Return (x, y) of the center of cell containing provided text 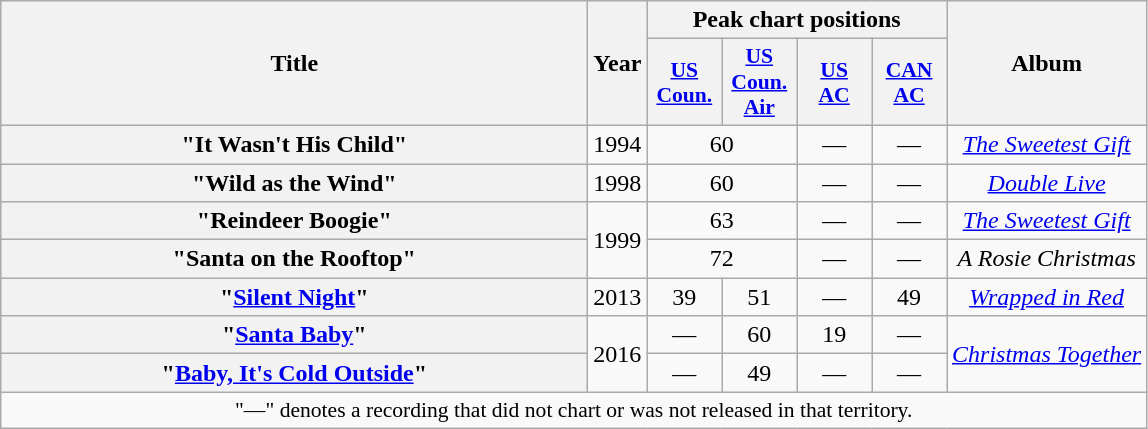
1999 (618, 240)
2016 (618, 354)
"It Wasn't His Child" (294, 144)
1994 (618, 144)
39 (684, 297)
"Santa on the Rooftop" (294, 259)
Year (618, 64)
51 (760, 297)
2013 (618, 297)
A Rosie Christmas (1046, 259)
USCoun.Air (760, 82)
Christmas Together (1046, 354)
"Reindeer Boogie" (294, 221)
Double Live (1046, 183)
Peak chart positions (797, 20)
63 (722, 221)
19 (834, 335)
USCoun. (684, 82)
Wrapped in Red (1046, 297)
Album (1046, 64)
"—" denotes a recording that did not chart or was not released in that territory. (574, 410)
72 (722, 259)
"Santa Baby" (294, 335)
Title (294, 64)
"Silent Night" (294, 297)
USAC (834, 82)
"Wild as the Wind" (294, 183)
CANAC (910, 82)
"Baby, It's Cold Outside" (294, 373)
1998 (618, 183)
